Determine the [X, Y] coordinate at the center of the cell enclosing the given text.  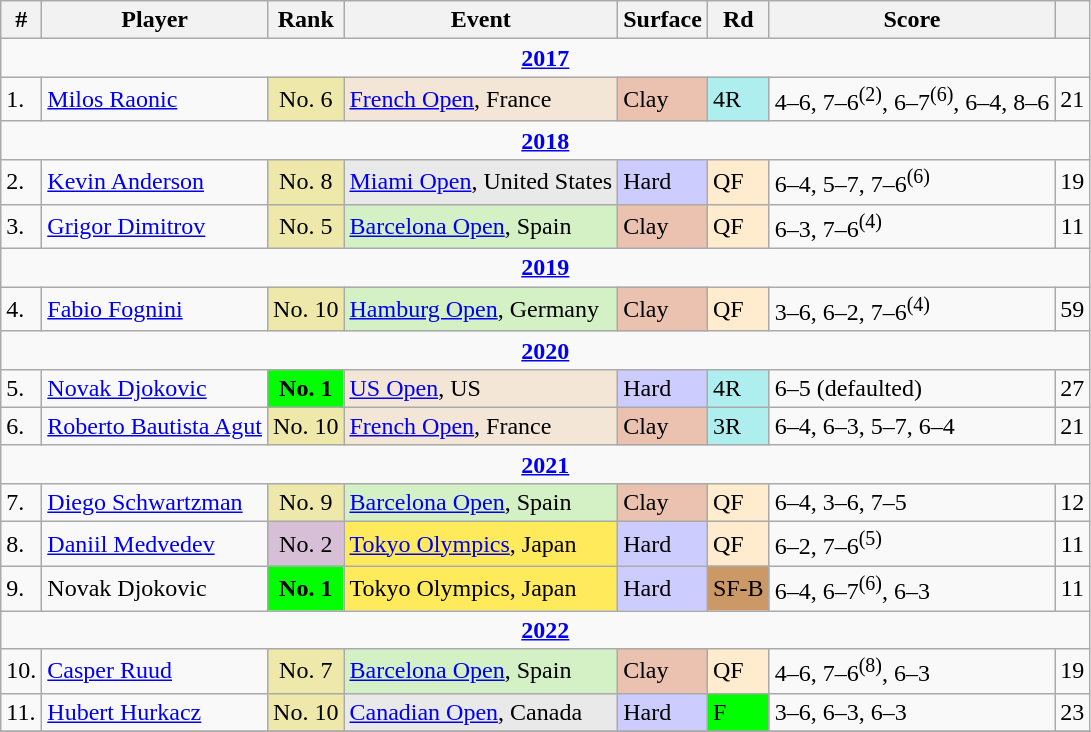
Hamburg Open, Germany [481, 310]
Hubert Hurkacz [155, 712]
Grigor Dimitrov [155, 226]
12 [1072, 502]
SF-B [738, 588]
No. 8 [306, 182]
No. 9 [306, 502]
Casper Ruud [155, 672]
# [22, 20]
Roberto Bautista Agut [155, 426]
9. [22, 588]
Rd [738, 20]
Milos Raonic [155, 100]
Player [155, 20]
27 [1072, 388]
Diego Schwartzman [155, 502]
No. 6 [306, 100]
10. [22, 672]
6–2, 7–6(5) [912, 544]
Surface [663, 20]
3–6, 6–2, 7–6(4) [912, 310]
7. [22, 502]
Kevin Anderson [155, 182]
3–6, 6–3, 6–3 [912, 712]
6–4, 6–7(6), 6–3 [912, 588]
2021 [546, 464]
23 [1072, 712]
Daniil Medvedev [155, 544]
6–5 (defaulted) [912, 388]
No. 7 [306, 672]
No. 2 [306, 544]
4–6, 7–6(8), 6–3 [912, 672]
3. [22, 226]
2020 [546, 350]
F [738, 712]
Rank [306, 20]
No. 5 [306, 226]
6–4, 3–6, 7–5 [912, 502]
2019 [546, 268]
Fabio Fognini [155, 310]
4–6, 7–6(2), 6–7(6), 6–4, 8–6 [912, 100]
1. [22, 100]
Score [912, 20]
5. [22, 388]
Canadian Open, Canada [481, 712]
2022 [546, 630]
6–4, 6–3, 5–7, 6–4 [912, 426]
6–4, 5–7, 7–6(6) [912, 182]
2017 [546, 58]
2. [22, 182]
11. [22, 712]
8. [22, 544]
Miami Open, United States [481, 182]
3R [738, 426]
2018 [546, 140]
6–3, 7–6(4) [912, 226]
Event [481, 20]
6. [22, 426]
US Open, US [481, 388]
59 [1072, 310]
4. [22, 310]
